Search for the cell housing the specified text and yield its [x, y] center coordinate. 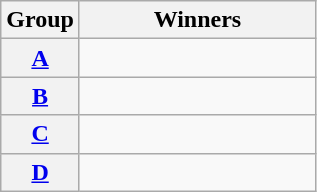
C [40, 134]
Winners [197, 20]
Group [40, 20]
D [40, 172]
B [40, 96]
A [40, 58]
